Provide the [x, y] coordinate of the cell's center where the given text is located.  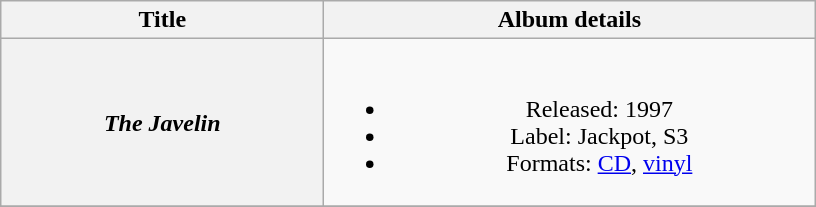
Album details [570, 20]
The Javelin [162, 122]
Title [162, 20]
Released: 1997Label: Jackpot, S3Formats: CD, vinyl [570, 122]
